Determine the [X, Y] coordinate at the center of the cell enclosing the given text.  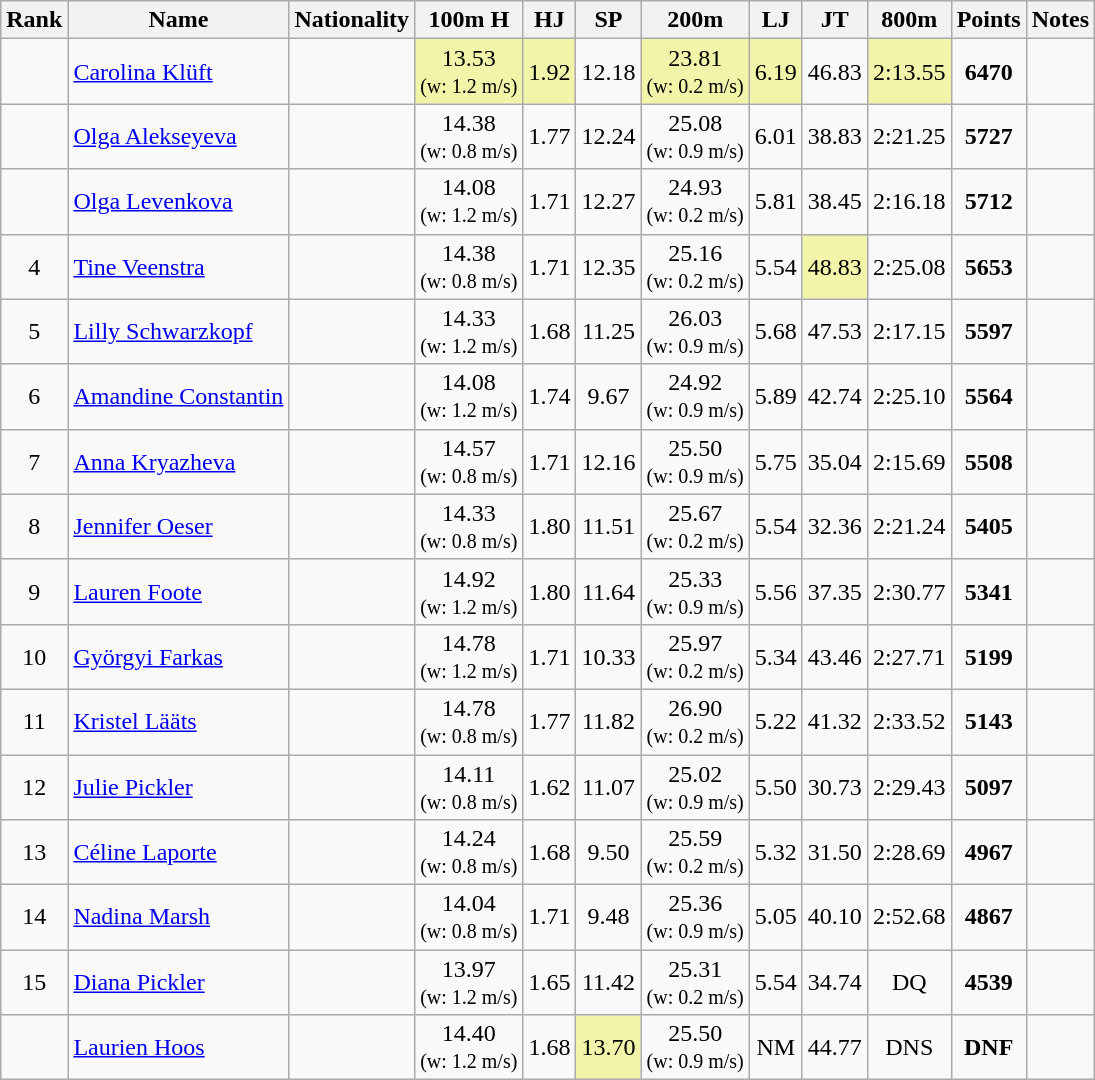
5564 [988, 396]
9.67 [608, 396]
12.27 [608, 202]
Carolina Klüft [178, 72]
2:27.71 [909, 656]
2:13.55 [909, 72]
25.31(w: 0.2 m/s) [695, 982]
11.25 [608, 332]
14.92(w: 1.2 m/s) [469, 592]
25.36(w: 0.9 m/s) [695, 918]
5653 [988, 266]
6.01 [776, 136]
4 [34, 266]
4539 [988, 982]
2:52.68 [909, 918]
5097 [988, 786]
12 [34, 786]
25.08(w: 0.9 m/s) [695, 136]
40.10 [834, 918]
14.78(w: 1.2 m/s) [469, 656]
4867 [988, 918]
SP [608, 20]
11.07 [608, 786]
14.24(w: 0.8 m/s) [469, 852]
1.62 [550, 786]
5341 [988, 592]
5508 [988, 462]
2:25.08 [909, 266]
30.73 [834, 786]
5 [34, 332]
1.65 [550, 982]
6 [34, 396]
JT [834, 20]
9 [34, 592]
12.16 [608, 462]
14 [34, 918]
14.78(w: 0.8 m/s) [469, 722]
5.50 [776, 786]
Lilly Schwarzkopf [178, 332]
Rank [34, 20]
Name [178, 20]
100m H [469, 20]
25.02(w: 0.9 m/s) [695, 786]
48.83 [834, 266]
2:33.52 [909, 722]
Nadina Marsh [178, 918]
37.35 [834, 592]
5.81 [776, 202]
2:21.24 [909, 526]
25.67(w: 0.2 m/s) [695, 526]
13.70 [608, 1048]
5597 [988, 332]
9.48 [608, 918]
46.83 [834, 72]
5.89 [776, 396]
6470 [988, 72]
5712 [988, 202]
32.36 [834, 526]
13 [34, 852]
200m [695, 20]
Notes [1060, 20]
31.50 [834, 852]
Györgyi Farkas [178, 656]
26.90(w: 0.2 m/s) [695, 722]
47.53 [834, 332]
8 [34, 526]
13.53(w: 1.2 m/s) [469, 72]
2:28.69 [909, 852]
Points [988, 20]
800m [909, 20]
14.40(w: 1.2 m/s) [469, 1048]
38.83 [834, 136]
LJ [776, 20]
12.35 [608, 266]
Céline Laporte [178, 852]
Tine Veenstra [178, 266]
5143 [988, 722]
Kristel Lääts [178, 722]
5.56 [776, 592]
1.74 [550, 396]
25.16(w: 0.2 m/s) [695, 266]
14.57(w: 0.8 m/s) [469, 462]
Julie Pickler [178, 786]
14.11(w: 0.8 m/s) [469, 786]
11 [34, 722]
24.92(w: 0.9 m/s) [695, 396]
5.34 [776, 656]
15 [34, 982]
Lauren Foote [178, 592]
2:30.77 [909, 592]
14.33(w: 1.2 m/s) [469, 332]
5.05 [776, 918]
Olga Levenkova [178, 202]
NM [776, 1048]
2:25.10 [909, 396]
5.75 [776, 462]
44.77 [834, 1048]
25.33(w: 0.9 m/s) [695, 592]
5.32 [776, 852]
9.50 [608, 852]
5727 [988, 136]
11.42 [608, 982]
10.33 [608, 656]
12.24 [608, 136]
5405 [988, 526]
42.74 [834, 396]
24.93(w: 0.2 m/s) [695, 202]
Diana Pickler [178, 982]
12.18 [608, 72]
43.46 [834, 656]
10 [34, 656]
Laurien Hoos [178, 1048]
DQ [909, 982]
38.45 [834, 202]
11.82 [608, 722]
Jennifer Oeser [178, 526]
11.64 [608, 592]
Amandine Constantin [178, 396]
5.22 [776, 722]
35.04 [834, 462]
7 [34, 462]
HJ [550, 20]
4967 [988, 852]
5199 [988, 656]
DNS [909, 1048]
41.32 [834, 722]
6.19 [776, 72]
DNF [988, 1048]
14.04(w: 0.8 m/s) [469, 918]
1.92 [550, 72]
2:16.18 [909, 202]
2:15.69 [909, 462]
2:21.25 [909, 136]
25.97(w: 0.2 m/s) [695, 656]
23.81(w: 0.2 m/s) [695, 72]
25.59(w: 0.2 m/s) [695, 852]
Nationality [352, 20]
Anna Kryazheva [178, 462]
34.74 [834, 982]
2:29.43 [909, 786]
14.33(w: 0.8 m/s) [469, 526]
Olga Alekseyeva [178, 136]
2:17.15 [909, 332]
5.68 [776, 332]
13.97(w: 1.2 m/s) [469, 982]
11.51 [608, 526]
26.03(w: 0.9 m/s) [695, 332]
